Extract the (X, Y) coordinate from the center of the cell holding the provided text.  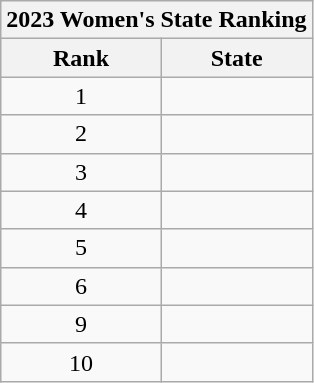
1 (81, 96)
2 (81, 134)
6 (81, 286)
State (236, 58)
5 (81, 248)
3 (81, 172)
Rank (81, 58)
4 (81, 210)
2023 Women's State Ranking (156, 20)
9 (81, 324)
10 (81, 362)
